Output the [x, y] coordinate of the center of the cell containing the given text.  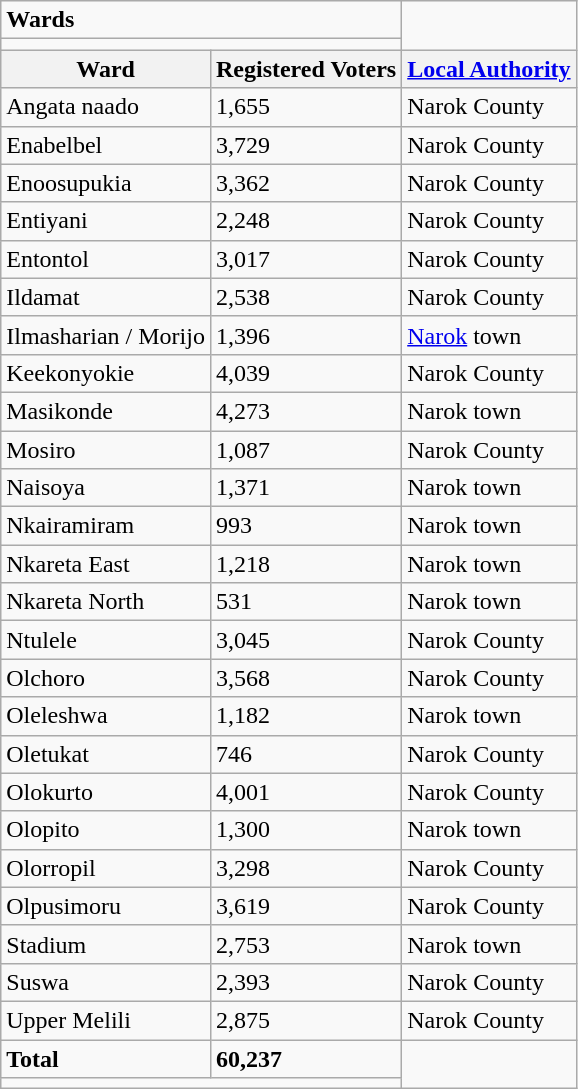
1,218 [306, 564]
3,568 [306, 678]
2,875 [306, 1020]
Keekonyokie [106, 373]
4,039 [306, 373]
Local Authority [489, 69]
1,087 [306, 449]
1,396 [306, 335]
Olpusimoru [106, 906]
Ward [106, 69]
Nkareta East [106, 564]
3,729 [306, 145]
4,273 [306, 411]
Nkareta North [106, 602]
Stadium [106, 944]
3,045 [306, 640]
746 [306, 754]
Oleleshwa [106, 716]
Registered Voters [306, 69]
1,371 [306, 488]
Olorropil [106, 868]
60,237 [306, 1059]
531 [306, 602]
Olokurto [106, 792]
Oletukat [106, 754]
2,538 [306, 297]
Ntulele [106, 640]
1,300 [306, 830]
Entontol [106, 259]
4,001 [306, 792]
2,753 [306, 944]
2,248 [306, 221]
Suswa [106, 982]
993 [306, 526]
Mosiro [106, 449]
1,182 [306, 716]
3,017 [306, 259]
3,619 [306, 906]
Entiyani [106, 221]
3,298 [306, 868]
Enoosupukia [106, 183]
2,393 [306, 982]
Ildamat [106, 297]
Masikonde [106, 411]
Total [106, 1059]
Enabelbel [106, 145]
3,362 [306, 183]
Upper Melili [106, 1020]
Angata naado [106, 107]
Nkairamiram [106, 526]
Ilmasharian / Morijo [106, 335]
Olchoro [106, 678]
Olopito [106, 830]
Naisoya [106, 488]
1,655 [306, 107]
Wards [202, 20]
